Search for the cell housing the specified text and yield its (x, y) center coordinate. 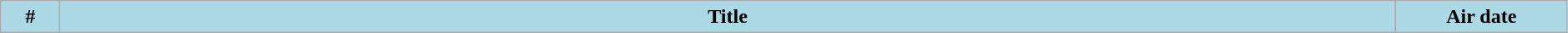
Title (728, 17)
# (30, 17)
Air date (1481, 17)
